Determine the (x, y) coordinate at the center of the cell enclosing the given text.  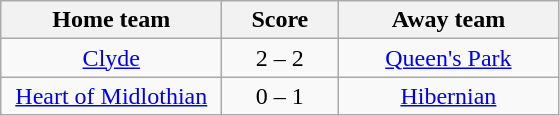
0 – 1 (280, 96)
2 – 2 (280, 58)
Home team (112, 20)
Clyde (112, 58)
Away team (448, 20)
Score (280, 20)
Heart of Midlothian (112, 96)
Hibernian (448, 96)
Queen's Park (448, 58)
